Find where the given text appears and provide that cell's center as [x, y] coordinate. 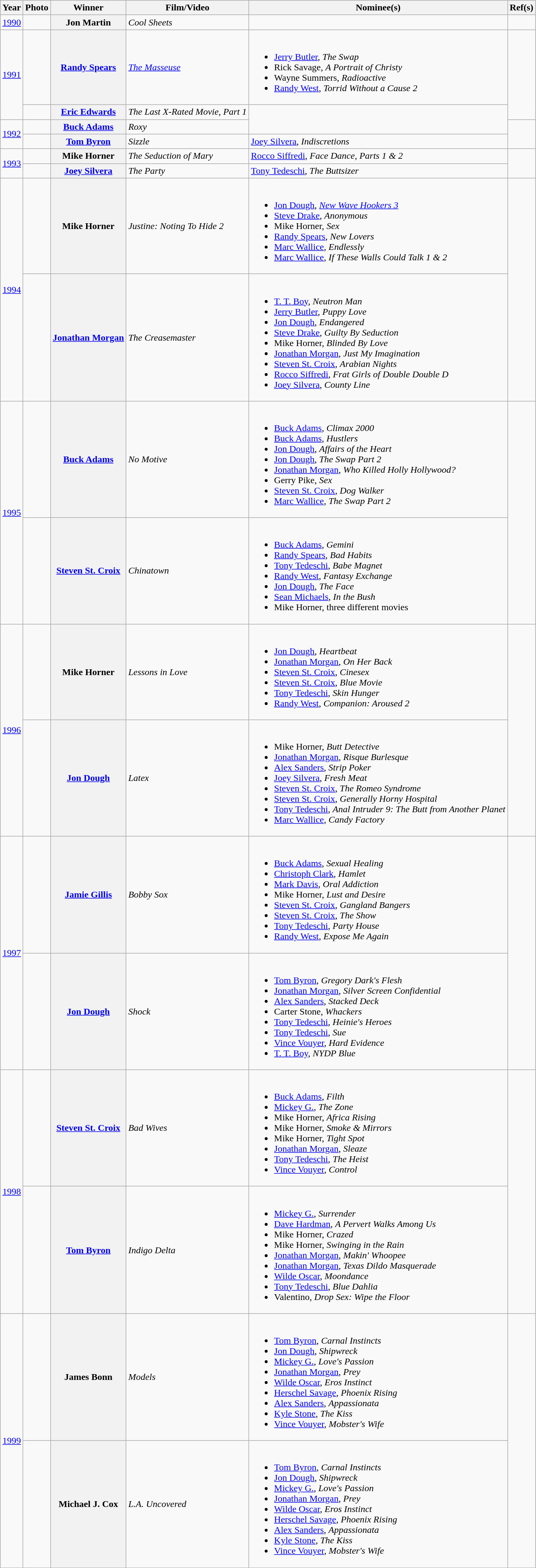
Models [188, 1377]
Joey Silvera, Indiscretions [378, 141]
1998 [12, 1192]
The Masseuse [188, 67]
1995 [12, 512]
Indigo Delta [188, 1250]
Jerry Butler, The SwapRick Savage, A Portrait of ChristyWayne Summers, RadioactiveRandy West, Torrid Without a Cause 2 [378, 67]
1992 [12, 134]
Bobby Sox [188, 895]
James Bonn [88, 1377]
1990 [12, 22]
1996 [12, 730]
1994 [12, 290]
Jamie Gillis [88, 895]
Chinatown [188, 571]
Jonathan Morgan [88, 338]
Winner [88, 8]
Justine: Noting To Hide 2 [188, 226]
The Creasemaster [188, 338]
1991 [12, 75]
No Motive [188, 459]
Jon Martin [88, 22]
Rocco Siffredi, Face Dance, Parts 1 & 2 [378, 156]
L.A. Uncovered [188, 1504]
Sizzle [188, 141]
Film/Video [188, 8]
Roxy [188, 127]
Tony Tedeschi, The Buttsizer [378, 171]
Michael J. Cox [88, 1504]
Lessons in Love [188, 672]
The Party [188, 171]
Shock [188, 1011]
1993 [12, 163]
Bad Wives [188, 1128]
Eric Edwards [88, 112]
Latex [188, 778]
Randy Spears [88, 67]
1999 [12, 1441]
Joey Silvera [88, 171]
Nominee(s) [378, 8]
The Last X-Rated Movie, Part 1 [188, 112]
1997 [12, 953]
Year [12, 8]
The Seduction of Mary [188, 156]
Ref(s) [521, 8]
Photo [37, 8]
Cool Sheets [188, 22]
